Identify which cell holds the provided text, then report its (x, y) central coordinate. 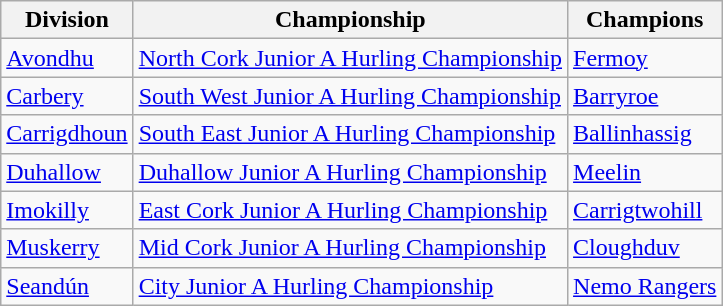
Muskerry (67, 248)
Carrigtwohill (645, 210)
North Cork Junior A Hurling Championship (350, 58)
Championship (350, 20)
Cloughduv (645, 248)
Meelin (645, 172)
Division (67, 20)
Champions (645, 20)
Fermoy (645, 58)
Seandún (67, 286)
Duhallow Junior A Hurling Championship (350, 172)
Mid Cork Junior A Hurling Championship (350, 248)
Avondhu (67, 58)
Carbery (67, 96)
City Junior A Hurling Championship (350, 286)
Ballinhassig (645, 134)
South West Junior A Hurling Championship (350, 96)
Carrigdhoun (67, 134)
Imokilly (67, 210)
South East Junior A Hurling Championship (350, 134)
East Cork Junior A Hurling Championship (350, 210)
Duhallow (67, 172)
Nemo Rangers (645, 286)
Barryroe (645, 96)
